Identify which cell holds the provided text, then report its (x, y) central coordinate. 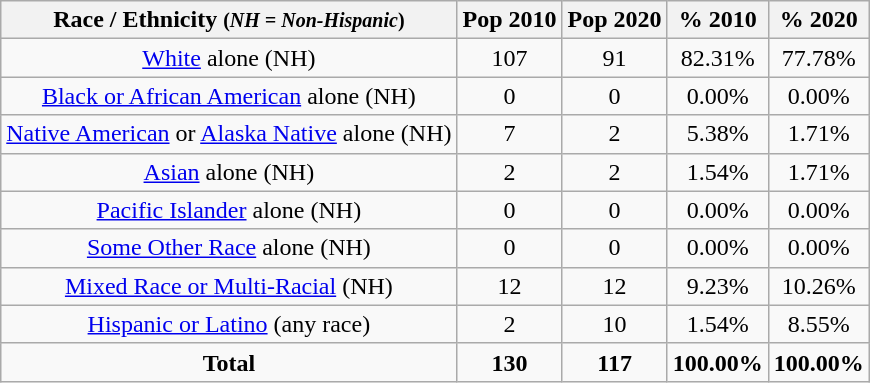
Mixed Race or Multi-Racial (NH) (229, 286)
Some Other Race alone (NH) (229, 248)
Pop 2020 (614, 20)
% 2010 (718, 20)
107 (510, 58)
77.78% (818, 58)
% 2020 (818, 20)
82.31% (718, 58)
9.23% (718, 286)
130 (510, 362)
Native American or Alaska Native alone (NH) (229, 134)
Asian alone (NH) (229, 172)
117 (614, 362)
8.55% (818, 324)
7 (510, 134)
Pacific Islander alone (NH) (229, 210)
White alone (NH) (229, 58)
Race / Ethnicity (NH = Non-Hispanic) (229, 20)
Black or African American alone (NH) (229, 96)
Total (229, 362)
Hispanic or Latino (any race) (229, 324)
10.26% (818, 286)
5.38% (718, 134)
Pop 2010 (510, 20)
10 (614, 324)
91 (614, 58)
